Locate the cell with the specified text and output its [x, y] center coordinate. 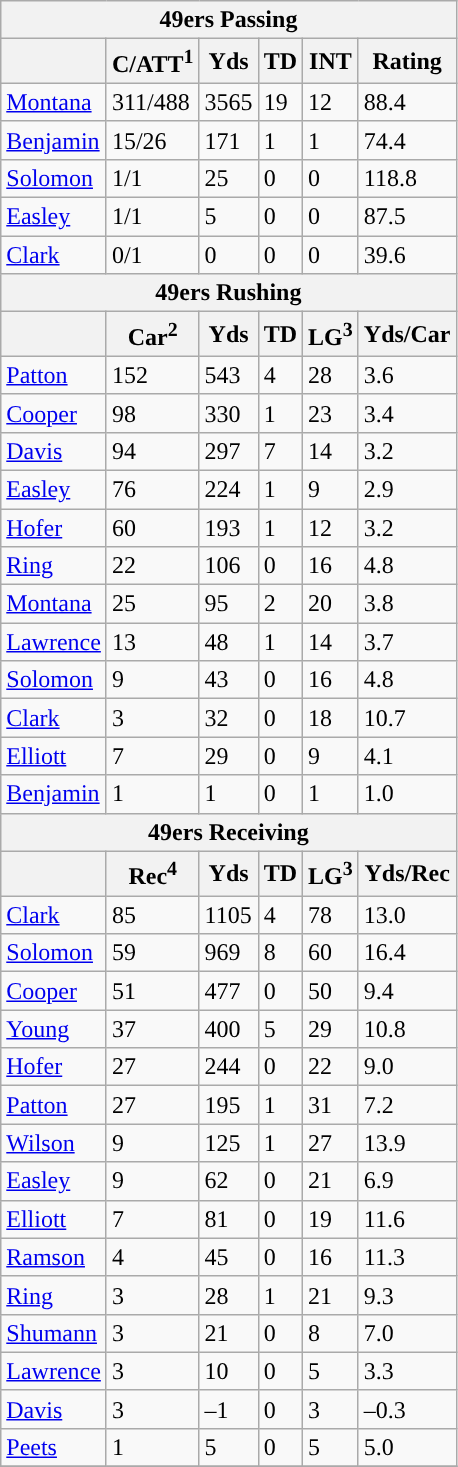
195 [228, 1105]
Ramson [54, 1257]
74.4 [407, 140]
10.8 [407, 1029]
Yds/Car [407, 334]
9.4 [407, 991]
50 [331, 991]
3.3 [407, 1371]
5.0 [407, 1448]
Rating [407, 62]
49ers Receiving [228, 832]
Rec4 [152, 874]
152 [152, 375]
11.6 [407, 1219]
76 [152, 489]
13 [152, 642]
49ers Passing [228, 20]
118.8 [407, 178]
4.1 [407, 756]
37 [152, 1029]
51 [152, 991]
10.7 [407, 718]
3565 [228, 102]
87.5 [407, 217]
81 [228, 1219]
171 [228, 140]
20 [331, 604]
477 [228, 991]
Shumann [54, 1333]
39.6 [407, 255]
543 [228, 375]
6.9 [407, 1181]
Peets [54, 1448]
88.4 [407, 102]
Wilson [54, 1143]
9.0 [407, 1067]
106 [228, 566]
23 [331, 413]
11.3 [407, 1257]
15/26 [152, 140]
16.4 [407, 953]
Car2 [152, 334]
7.2 [407, 1105]
C/ATT1 [152, 62]
INT [331, 62]
98 [152, 413]
–1 [228, 1409]
969 [228, 953]
95 [228, 604]
3.7 [407, 642]
244 [228, 1067]
Young [54, 1029]
13.9 [407, 1143]
85 [152, 915]
0/1 [152, 255]
62 [228, 1181]
1105 [228, 915]
3.4 [407, 413]
400 [228, 1029]
3.6 [407, 375]
94 [152, 451]
125 [228, 1143]
330 [228, 413]
–0.3 [407, 1409]
78 [331, 915]
32 [228, 718]
193 [228, 528]
9.3 [407, 1295]
Yds/Rec [407, 874]
311/488 [152, 102]
13.0 [407, 915]
224 [228, 489]
31 [331, 1105]
59 [152, 953]
2.9 [407, 489]
48 [228, 642]
43 [228, 680]
7.0 [407, 1333]
3.8 [407, 604]
2 [280, 604]
45 [228, 1257]
1.0 [407, 794]
297 [228, 451]
10 [228, 1371]
49ers Rushing [228, 293]
18 [331, 718]
